Provide the [x, y] coordinate of the cell's center where the given text is located.  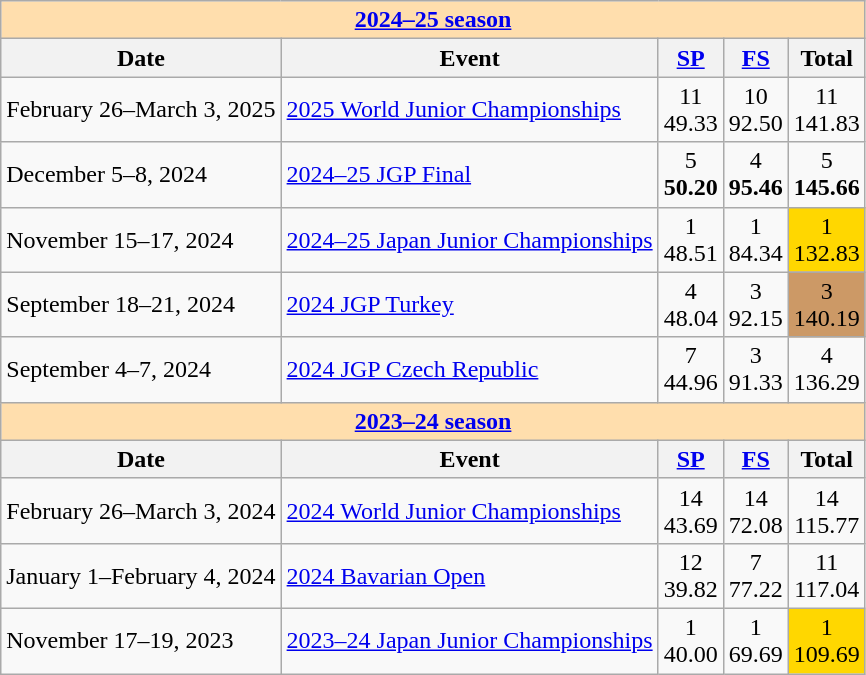
1 69.69 [756, 640]
2024 JGP Turkey [470, 304]
7 44.96 [690, 370]
January 1–February 4, 2024 [141, 576]
1 132.83 [826, 240]
14 72.08 [756, 510]
November 17–19, 2023 [141, 640]
February 26–March 3, 2025 [141, 110]
4 95.46 [756, 174]
1 109.69 [826, 640]
5 50.20 [690, 174]
1 48.51 [690, 240]
4 136.29 [826, 370]
September 4–7, 2024 [141, 370]
14 115.77 [826, 510]
2024 JGP Czech Republic [470, 370]
2023–24 season [434, 421]
10 92.50 [756, 110]
1 84.34 [756, 240]
11 141.83 [826, 110]
7 77.22 [756, 576]
3 91.33 [756, 370]
2024 Bavarian Open [470, 576]
3 92.15 [756, 304]
5 145.66 [826, 174]
11 117.04 [826, 576]
2024 World Junior Championships [470, 510]
12 39.82 [690, 576]
1 40.00 [690, 640]
11 49.33 [690, 110]
2024–25 Japan Junior Championships [470, 240]
February 26–March 3, 2024 [141, 510]
3 140.19 [826, 304]
2024–25 season [434, 20]
September 18–21, 2024 [141, 304]
2025 World Junior Championships [470, 110]
November 15–17, 2024 [141, 240]
14 43.69 [690, 510]
December 5–8, 2024 [141, 174]
4 48.04 [690, 304]
2024–25 JGP Final [470, 174]
2023–24 Japan Junior Championships [470, 640]
